For the text-containing cell, return its midpoint in (X, Y) coordinate format. 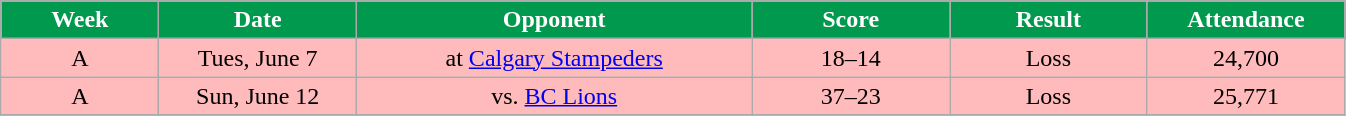
Attendance (1246, 20)
Result (1049, 20)
Tues, June 7 (258, 58)
25,771 (1246, 96)
Sun, June 12 (258, 96)
18–14 (851, 58)
Week (80, 20)
vs. BC Lions (554, 96)
Date (258, 20)
Opponent (554, 20)
24,700 (1246, 58)
at Calgary Stampeders (554, 58)
37–23 (851, 96)
Score (851, 20)
